Locate the cell with the specified text and output its [X, Y] center coordinate. 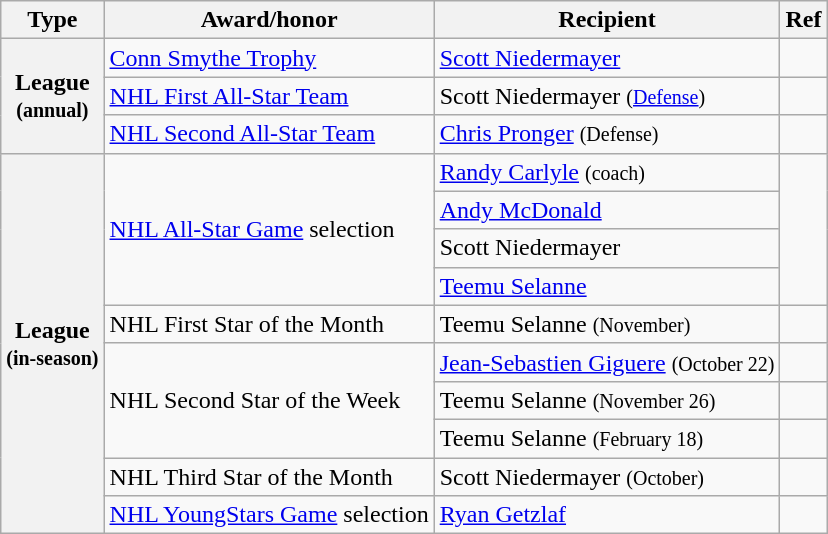
Type [52, 20]
Award/honor [269, 20]
Teemu Selanne (November 26) [607, 400]
Randy Carlyle (coach) [607, 172]
Ryan Getzlaf [607, 515]
NHL First All-Star Team [269, 96]
Conn Smythe Trophy [269, 58]
Teemu Selanne (February 18) [607, 438]
Jean-Sebastien Giguere (October 22) [607, 362]
NHL Third Star of the Month [269, 477]
Ref [804, 20]
Scott Niedermayer (October) [607, 477]
Teemu Selanne [607, 286]
Recipient [607, 20]
League(annual) [52, 96]
League(in-season) [52, 344]
NHL Second Star of the Week [269, 400]
Scott Niedermayer (Defense) [607, 96]
Andy McDonald [607, 210]
NHL First Star of the Month [269, 324]
Teemu Selanne (November) [607, 324]
NHL All-Star Game selection [269, 229]
Chris Pronger (Defense) [607, 134]
NHL YoungStars Game selection [269, 515]
NHL Second All-Star Team [269, 134]
